Scan for the cell matching the given text and deliver its [X, Y] coordinate at center. 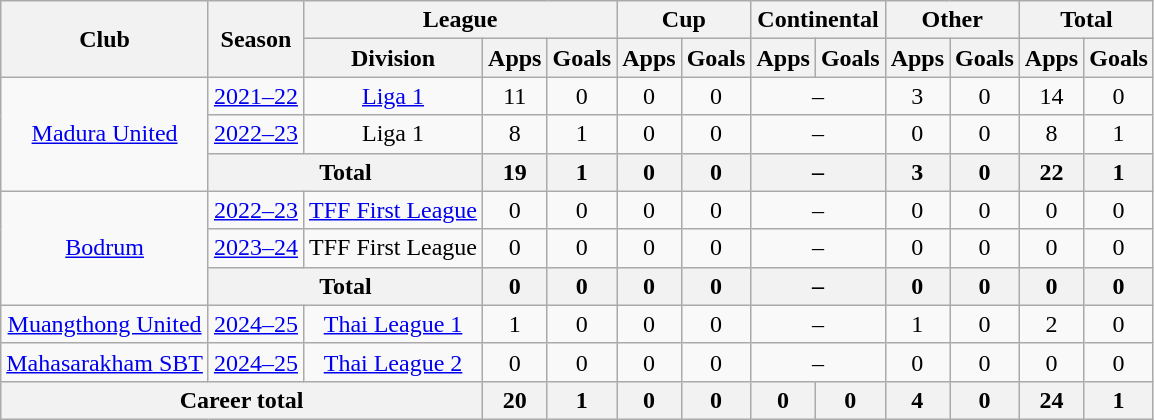
11 [515, 96]
2021–22 [256, 96]
19 [515, 172]
20 [515, 400]
Madura United [105, 134]
Thai League 1 [392, 324]
2023–24 [256, 248]
2 [1051, 324]
Club [105, 39]
Mahasarakham SBT [105, 362]
Career total [242, 400]
Other [952, 20]
Season [256, 39]
Continental [818, 20]
22 [1051, 172]
4 [917, 400]
League [460, 20]
Muangthong United [105, 324]
Thai League 2 [392, 362]
24 [1051, 400]
Cup [684, 20]
14 [1051, 96]
Bodrum [105, 248]
Division [392, 58]
